For the text-containing cell, return its midpoint in (X, Y) coordinate format. 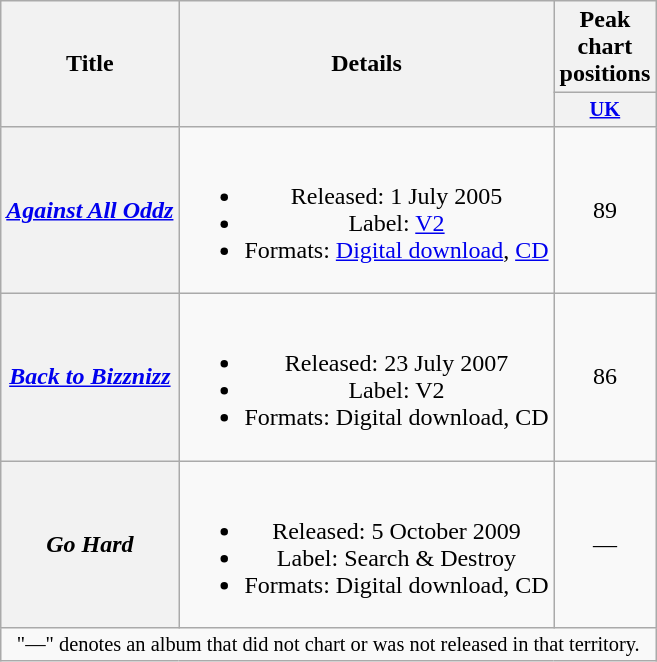
89 (605, 210)
Peak chart positions (605, 47)
Back to Bizznizz (90, 378)
Released: 5 October 2009Label: Search & DestroyFormats: Digital download, CD (366, 544)
"—" denotes an album that did not chart or was not released in that territory. (328, 645)
Details (366, 64)
Title (90, 64)
Against All Oddz (90, 210)
Released: 23 July 2007Label: V2Formats: Digital download, CD (366, 378)
86 (605, 378)
UK (605, 110)
— (605, 544)
Released: 1 July 2005Label: V2Formats: Digital download, CD (366, 210)
Go Hard (90, 544)
